Determine the (x, y) coordinate at the center of the cell enclosing the given text.  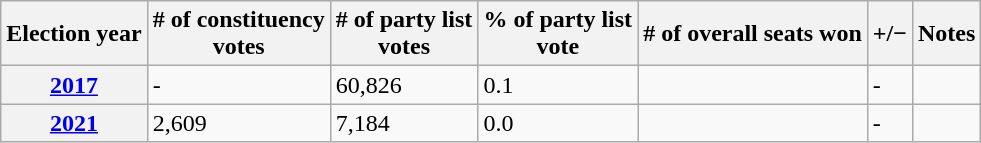
2017 (74, 85)
60,826 (404, 85)
# of overall seats won (753, 34)
# of constituencyvotes (238, 34)
7,184 (404, 123)
% of party listvote (558, 34)
0.0 (558, 123)
2021 (74, 123)
Election year (74, 34)
Notes (946, 34)
0.1 (558, 85)
2,609 (238, 123)
+/− (890, 34)
# of party listvotes (404, 34)
